Detect which cell encompasses the target text, then output its [X, Y] center coordinate. 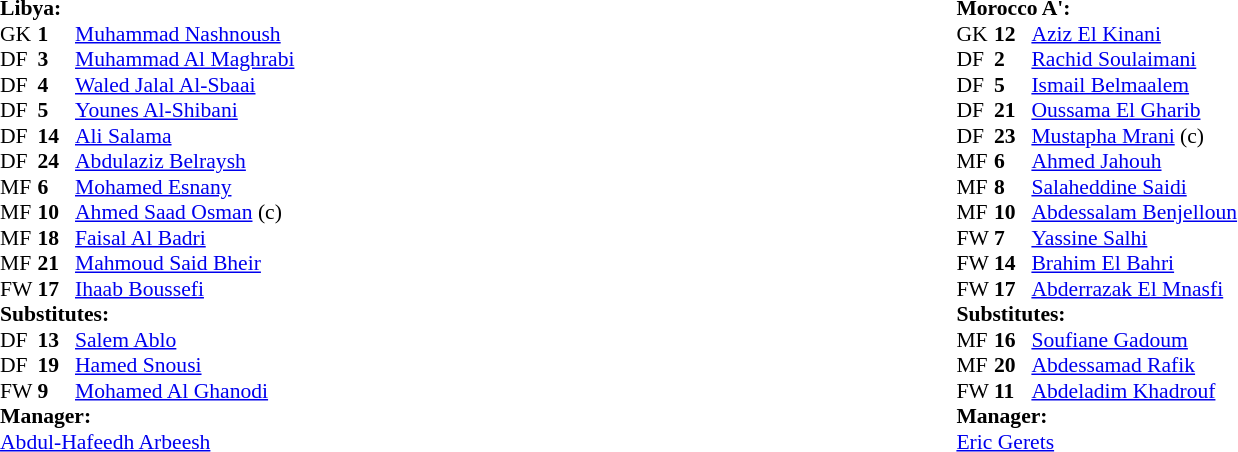
Faisal Al Badri [184, 238]
Mohamed Esnany [184, 187]
Rachid Soulaimani [1134, 59]
Abdessamad Rafik [1134, 365]
16 [1013, 340]
Ismail Belmaalem [1134, 85]
Mustapha Mrani (c) [1134, 136]
Oussama El Gharib [1134, 111]
2 [1013, 59]
Mahmoud Said Bheir [184, 263]
Salem Ablo [184, 340]
Soufiane Gadoum [1134, 340]
1 [57, 34]
Ali Salama [184, 136]
Hamed Snousi [184, 365]
Ihaab Boussefi [184, 289]
Ahmed Saad Osman (c) [184, 213]
Younes Al-Shibani [184, 111]
Waled Jalal Al-Sbaai [184, 85]
11 [1013, 391]
18 [57, 238]
Abdeladim Khadrouf [1134, 391]
24 [57, 161]
3 [57, 59]
Yassine Salhi [1134, 238]
7 [1013, 238]
Abdulaziz Belraysh [184, 161]
Abderrazak El Mnasfi [1134, 289]
Mohamed Al Ghanodi [184, 391]
Aziz El Kinani [1134, 34]
13 [57, 340]
Brahim El Bahri [1134, 263]
8 [1013, 187]
23 [1013, 136]
12 [1013, 34]
19 [57, 365]
Abdessalam Benjelloun [1134, 213]
Salaheddine Saidi [1134, 187]
Muhammad Nashnoush [184, 34]
9 [57, 391]
Muhammad Al Maghrabi [184, 59]
4 [57, 85]
20 [1013, 365]
Ahmed Jahouh [1134, 161]
